Pinpoint the cell where the given text exists, returning its (x, y) midpoint coordinate. 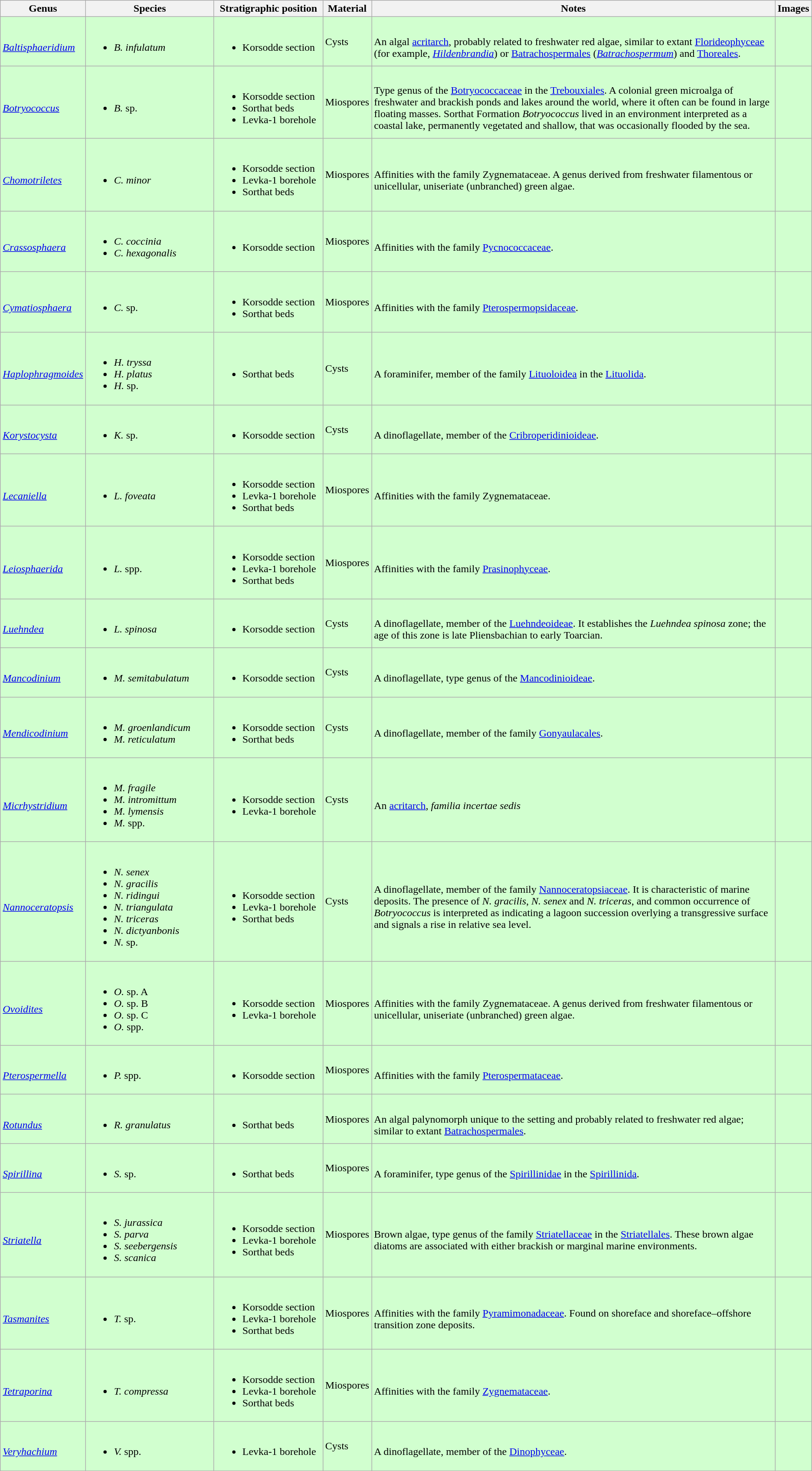
Affinities with the family Pterospermataceae. (573, 1070)
P. spp. (150, 1070)
Notes (573, 9)
S. sp. (150, 1168)
A foraminifer, member of the family Lituoloidea in the Lituolida. (573, 369)
M. semitabulatum (150, 672)
Ovoidites (43, 1003)
O. sp. AO. sp. BO. sp. CO. spp. (150, 1003)
Micrhystridium (43, 800)
An algal palynomorph unique to the setting and probably related to freshwater red algae; similar to extant Batrachospermales. (573, 1119)
A foraminifer, type genus of the Spirillinidae in the Spirillinida. (573, 1168)
C. sp. (150, 302)
B. infulatum (150, 42)
S. jurassicaS. parvaS. seebergensisS. scanica (150, 1235)
T. sp. (150, 1313)
A dinoflagellate, member of the Dinophyceae. (573, 1446)
Genus (43, 9)
C. minor (150, 174)
Luehndea (43, 623)
Striatella (43, 1235)
T. compressa (150, 1386)
Haplophragmoides (43, 369)
Material (347, 9)
Leiosphaerida (43, 562)
Crassosphaera (43, 241)
B. sp. (150, 102)
Spirillina (43, 1168)
Affinities with the family Pterospermopsidaceae. (573, 302)
M. groenlandicumM. reticulatum (150, 727)
N. senexN. gracilisN. ridinguiN. triangulataN. tricerasN. dictyanbonisN. sp. (150, 901)
A dinoflagellate, member of the Cribroperidinioideae. (573, 429)
Rotundus (43, 1119)
Species (150, 9)
Affinities with the family Pyramimonadaceae. Found on shoreface and shoreface–offshore transition zone deposits. (573, 1313)
Cymatiosphaera (43, 302)
Tetraporina (43, 1386)
Mancodinium (43, 672)
Affinities with the family Pycnococcaceae. (573, 241)
R. granulatus (150, 1119)
Botryococcus (43, 102)
C. cocciniaC. hexagonalis (150, 241)
An acritarch, familia incertae sedis (573, 800)
Mendicodinium (43, 727)
L. spp. (150, 562)
K. sp. (150, 429)
V. spp. (150, 1446)
Pterospermella (43, 1070)
Baltisphaeridium (43, 42)
Korystocysta (43, 429)
L. foveata (150, 490)
A dinoflagellate, member of the family Gonyaulacales. (573, 727)
A dinoflagellate, type genus of the Mancodinioideae. (573, 672)
Veryhachium (43, 1446)
Tasmanites (43, 1313)
H. tryssaH. platusH. sp. (150, 369)
Images (793, 9)
Korsodde sectionSorthat bedsLevka-1 borehole (268, 102)
L. spinosa (150, 623)
M. fragileM. intromittumM. lymensisM. spp. (150, 800)
Nannoceratopsis (43, 901)
Stratigraphic position (268, 9)
Affinities with the family Prasinophyceae. (573, 562)
Lecaniella (43, 490)
Chomotriletes (43, 174)
Levka-1 borehole (268, 1446)
